Scan for the cell matching the given text and deliver its [X, Y] coordinate at center. 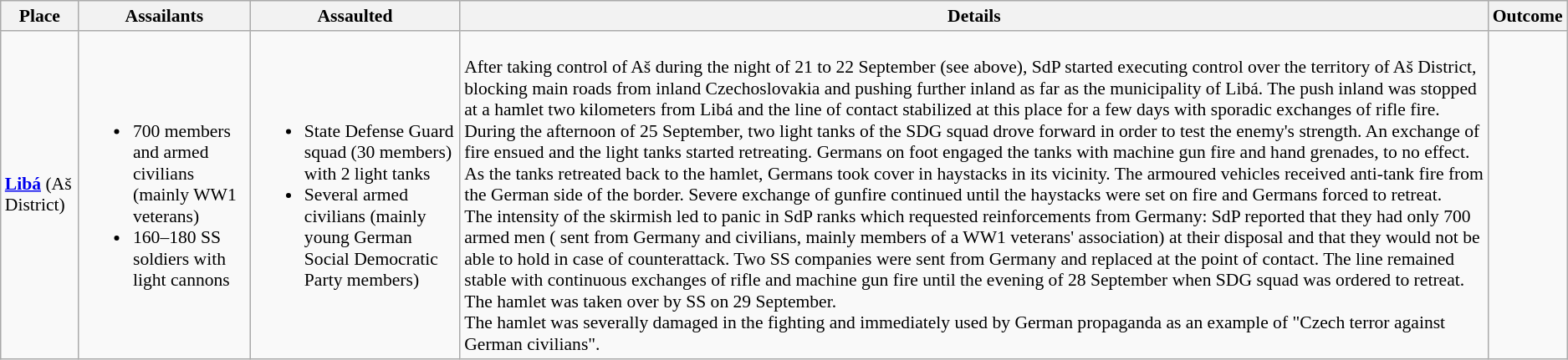
Assaulted [355, 16]
State Defense Guard squad (30 members) with 2 light tanksSeveral armed civilians (mainly young German Social Democratic Party members) [355, 195]
Assailants [164, 16]
Outcome [1528, 16]
Libá (Aš District) [40, 195]
700 members and armed civilians (mainly WW1 veterans)160–180 SS soldiers with light cannons [164, 195]
Place [40, 16]
Details [973, 16]
